From the cell containing the given text, extract its center point as [x, y] coordinate. 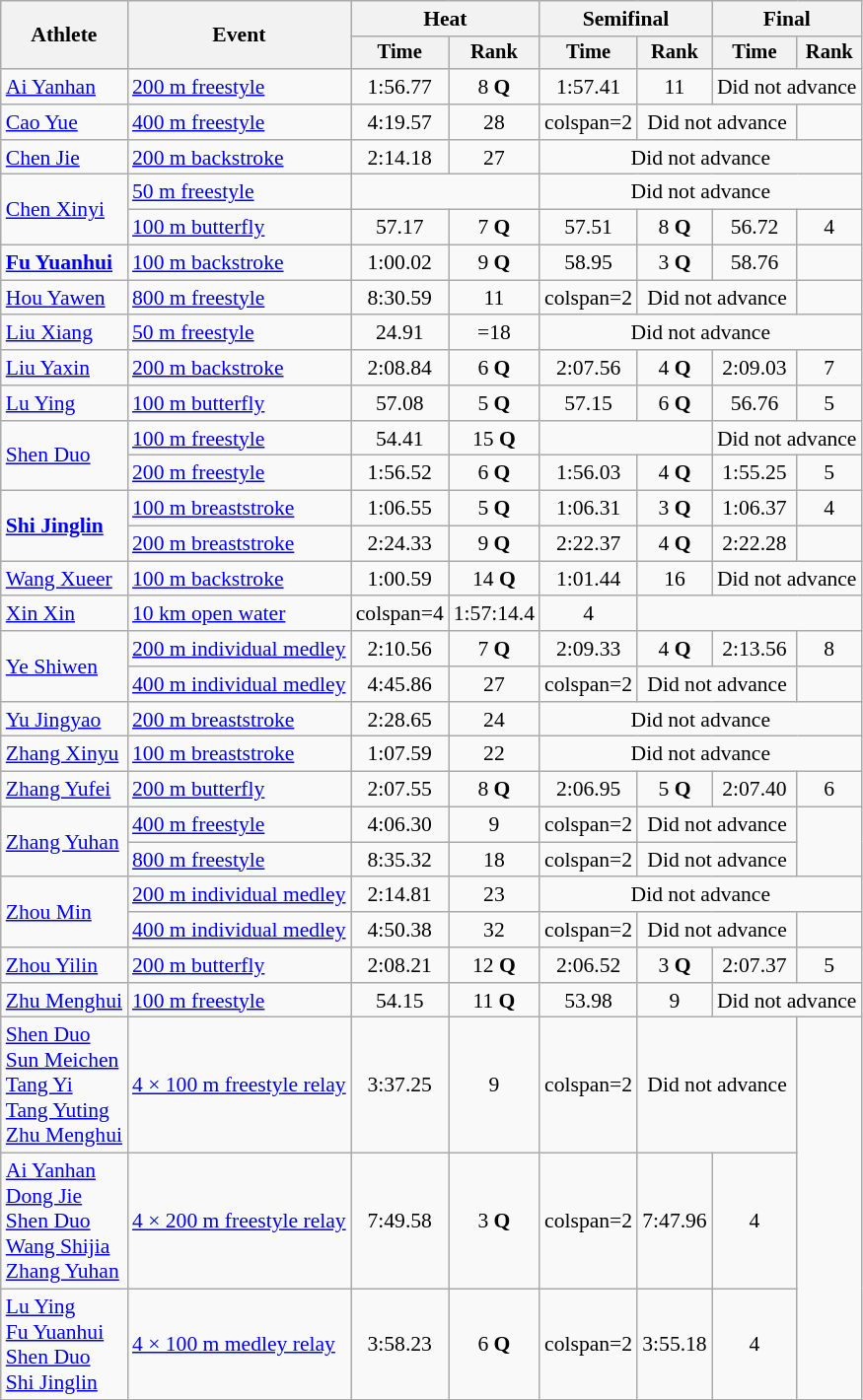
Zhang Yuhan [64, 842]
2:07.40 [755, 790]
54.41 [400, 439]
Zhou Yilin [64, 965]
Final [787, 19]
8:30.59 [400, 298]
2:06.52 [588, 965]
1:06.31 [588, 509]
4:06.30 [400, 825]
Ye Shiwen [64, 666]
4:45.86 [400, 684]
14 Q [494, 579]
7 [828, 368]
16 [675, 579]
Heat [446, 19]
8 [828, 649]
2:07.37 [755, 965]
Xin Xin [64, 614]
2:08.21 [400, 965]
1:55.25 [755, 473]
Athlete [64, 35]
6 [828, 790]
Zhu Menghui [64, 1001]
Shen Duo [64, 455]
4 × 100 m freestyle relay [239, 1085]
1:56.03 [588, 473]
3:55.18 [675, 1345]
Lu Ying [64, 403]
22 [494, 754]
4:19.57 [400, 122]
54.15 [400, 1001]
colspan=4 [400, 614]
2:07.56 [588, 368]
57.15 [588, 403]
Chen Jie [64, 158]
Zhang Yufei [64, 790]
2:10.56 [400, 649]
2:08.84 [400, 368]
1:56.77 [400, 87]
1:56.52 [400, 473]
Hou Yawen [64, 298]
1:06.55 [400, 509]
Chen Xinyi [64, 209]
57.08 [400, 403]
Yu Jingyao [64, 720]
1:57:14.4 [494, 614]
1:06.37 [755, 509]
24 [494, 720]
1:00.59 [400, 579]
2:22.28 [755, 544]
24.91 [400, 333]
2:06.95 [588, 790]
28 [494, 122]
2:09.33 [588, 649]
1:07.59 [400, 754]
18 [494, 860]
10 km open water [239, 614]
2:24.33 [400, 544]
Event [239, 35]
2:22.37 [588, 544]
4:50.38 [400, 930]
57.17 [400, 228]
7:49.58 [400, 1222]
4 × 200 m freestyle relay [239, 1222]
7:47.96 [675, 1222]
3:58.23 [400, 1345]
2:07.55 [400, 790]
=18 [494, 333]
1:00.02 [400, 263]
Cao Yue [64, 122]
2:14.81 [400, 895]
8:35.32 [400, 860]
23 [494, 895]
56.72 [755, 228]
53.98 [588, 1001]
3:37.25 [400, 1085]
56.76 [755, 403]
58.76 [755, 263]
Zhang Xinyu [64, 754]
57.51 [588, 228]
Shen DuoSun MeichenTang YiTang YutingZhu Menghui [64, 1085]
58.95 [588, 263]
Fu Yuanhui [64, 263]
Wang Xueer [64, 579]
Semifinal [625, 19]
2:28.65 [400, 720]
2:14.18 [400, 158]
Ai YanhanDong JieShen DuoWang ShijiaZhang Yuhan [64, 1222]
4 × 100 m medley relay [239, 1345]
11 Q [494, 1001]
Ai Yanhan [64, 87]
1:57.41 [588, 87]
2:09.03 [755, 368]
Lu YingFu YuanhuiShen DuoShi Jinglin [64, 1345]
Liu Xiang [64, 333]
32 [494, 930]
15 Q [494, 439]
2:13.56 [755, 649]
12 Q [494, 965]
1:01.44 [588, 579]
Zhou Min [64, 913]
Liu Yaxin [64, 368]
Shi Jinglin [64, 526]
